Search for the cell housing the specified text and yield its (x, y) center coordinate. 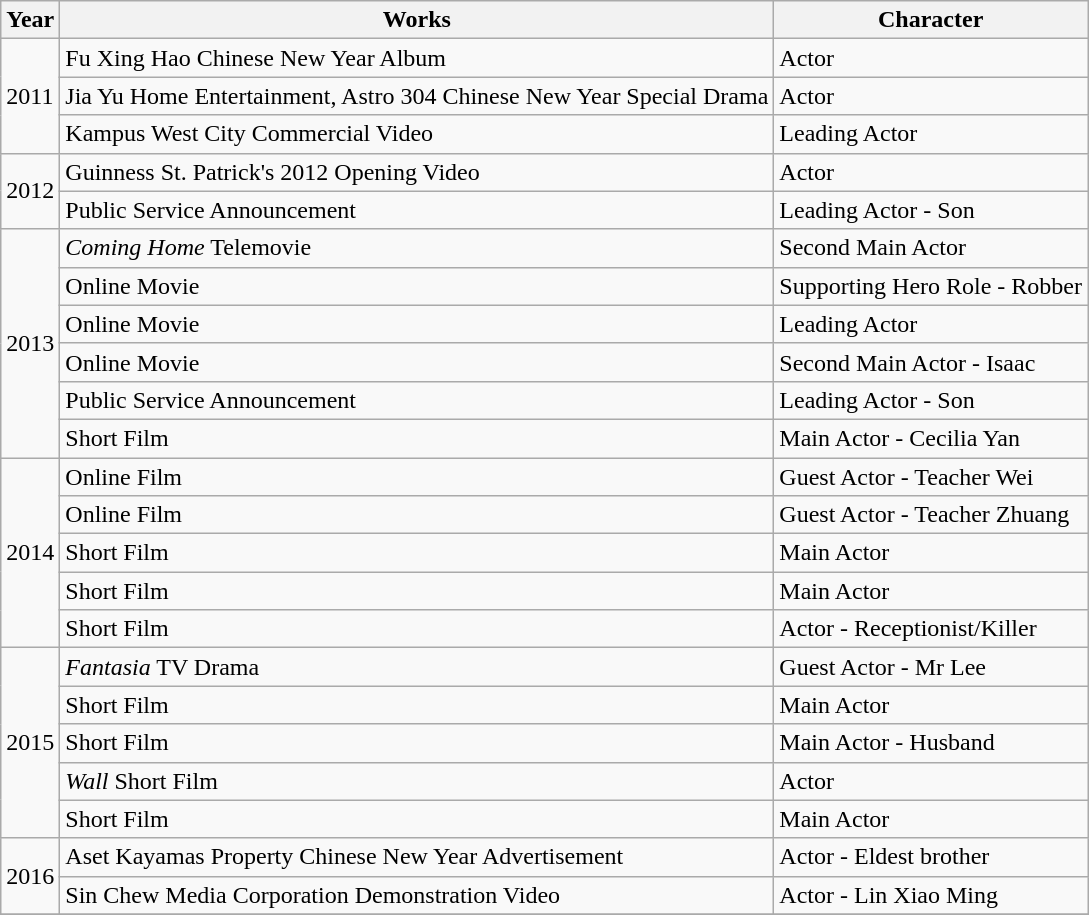
Guest Actor - Teacher Wei (931, 477)
Actor - Lin Xiao Ming (931, 895)
Guest Actor - Mr Lee (931, 667)
Main Actor - Cecilia Yan (931, 438)
Works (417, 20)
Main Actor - Husband (931, 743)
Kampus West City Commercial Video (417, 134)
Aset Kayamas Property Chinese New Year Advertisement (417, 857)
Year (30, 20)
Jia Yu Home Entertainment, Astro 304 Chinese New Year Special Drama (417, 96)
Guest Actor - Teacher Zhuang (931, 515)
2013 (30, 343)
Wall Short Film (417, 781)
2012 (30, 191)
Guinness St. Patrick's 2012 Opening Video (417, 172)
Fantasia TV Drama (417, 667)
2015 (30, 743)
2014 (30, 553)
Fu Xing Hao Chinese New Year Album (417, 58)
Second Main Actor (931, 248)
2016 (30, 876)
2011 (30, 96)
Character (931, 20)
Second Main Actor - Isaac (931, 362)
Actor - Eldest brother (931, 857)
Sin Chew Media Corporation Demonstration Video (417, 895)
Coming Home Telemovie (417, 248)
Actor - Receptionist/Killer (931, 629)
Supporting Hero Role - Robber (931, 286)
